Search for the cell housing the specified text and yield its (X, Y) center coordinate. 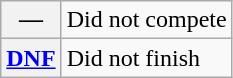
Did not compete (146, 20)
DNF (31, 58)
Did not finish (146, 58)
— (31, 20)
